Search for the cell housing the specified text and yield its (X, Y) center coordinate. 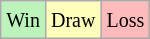
Win (24, 20)
Draw (72, 20)
Loss (126, 20)
